Detect which cell encompasses the target text, then output its (X, Y) center coordinate. 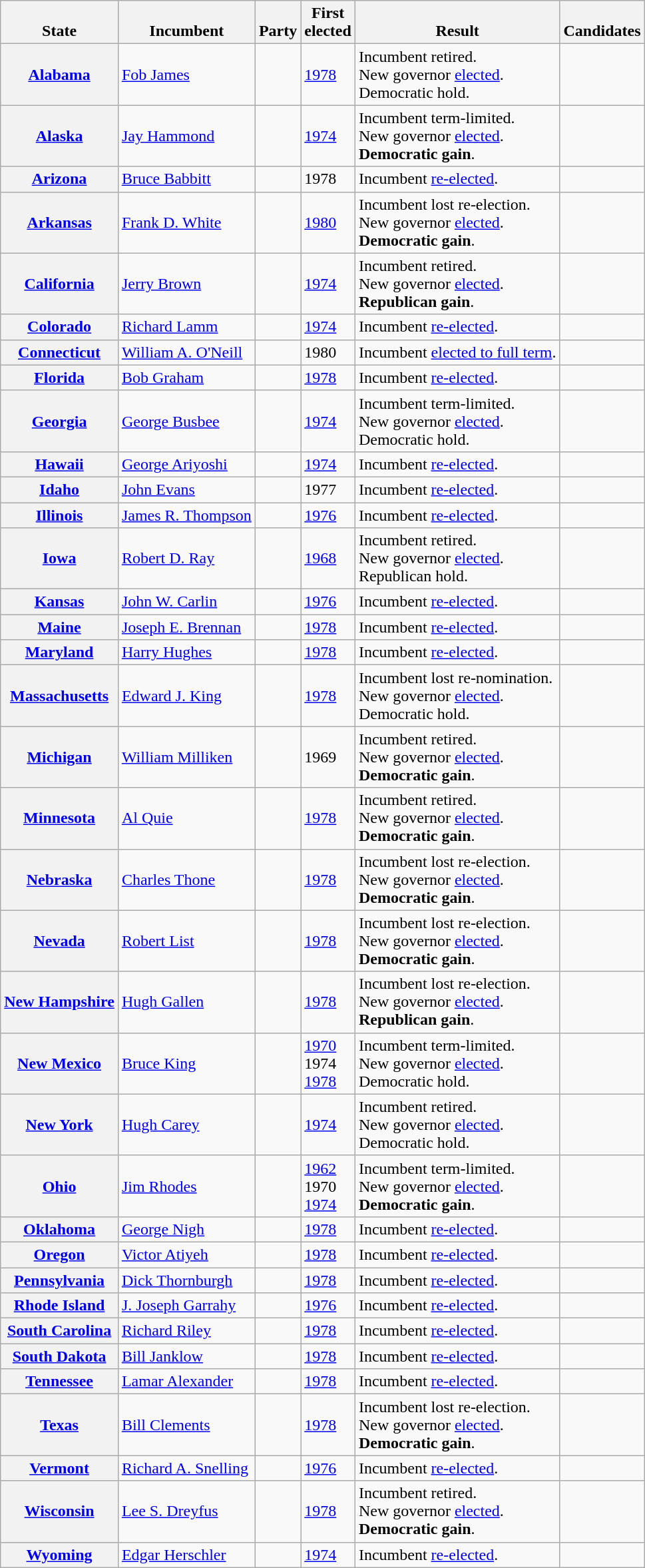
1969 (328, 757)
Al Quie (186, 818)
Charles Thone (186, 880)
Frank D. White (186, 222)
Result (457, 23)
Wyoming (60, 1555)
Richard Riley (186, 1331)
Idaho (60, 489)
Florida (60, 378)
Party (278, 23)
Bill Janklow (186, 1356)
Oregon (60, 1254)
George Busbee (186, 421)
Incumbent (186, 23)
Victor Atiyeh (186, 1254)
Massachusetts (60, 696)
Incumbent elected to full term. (457, 352)
Hugh Gallen (186, 1002)
California (60, 284)
Joseph E. Brennan (186, 627)
Ohio (60, 1186)
Incumbent retired. New governor elected. Republican gain. (457, 284)
Connecticut (60, 352)
George Ariyoshi (186, 464)
Jay Hammond (186, 136)
19701974 1978 (328, 1063)
John W. Carlin (186, 602)
John Evans (186, 489)
Alaska (60, 136)
Nevada (60, 941)
Arizona (60, 179)
Lee S. Dreyfus (186, 1511)
Oklahoma (60, 1229)
Incumbent retired. New governor elected. Republican hold. (457, 559)
Robert D. Ray (186, 559)
Nebraska (60, 880)
South Carolina (60, 1331)
Robert List (186, 941)
Colorado (60, 327)
Harry Hughes (186, 653)
Lamar Alexander (186, 1382)
1968 (328, 559)
Hawaii (60, 464)
George Nigh (186, 1229)
Incumbent lost re-nomination. New governor elected. Democratic hold. (457, 696)
Fob James (186, 75)
Richard Lamm (186, 327)
Arkansas (60, 222)
Bill Clements (186, 1425)
J. Joseph Garrahy (186, 1306)
Minnesota (60, 818)
James R. Thompson (186, 515)
1977 (328, 489)
Dick Thornburgh (186, 1280)
Wisconsin (60, 1511)
Hugh Carey (186, 1125)
Candidates (602, 23)
Bruce King (186, 1063)
Jim Rhodes (186, 1186)
Texas (60, 1425)
New Mexico (60, 1063)
Bob Graham (186, 378)
South Dakota (60, 1356)
Tennessee (60, 1382)
Michigan (60, 757)
Alabama (60, 75)
Pennsylvania (60, 1280)
Maryland (60, 653)
Rhode Island (60, 1306)
Richard A. Snelling (186, 1468)
Iowa (60, 559)
William A. O'Neill (186, 352)
Incumbent lost re-election. New governor elected. Republican gain. (457, 1002)
Georgia (60, 421)
Bruce Babbitt (186, 179)
Edward J. King (186, 696)
New Hampshire (60, 1002)
New York (60, 1125)
Maine (60, 627)
Firstelected (328, 23)
Kansas (60, 602)
19621970 1974 (328, 1186)
State (60, 23)
Illinois (60, 515)
Vermont (60, 1468)
Jerry Brown (186, 284)
William Milliken (186, 757)
Edgar Herschler (186, 1555)
